Return (x, y) of the center of cell containing provided text 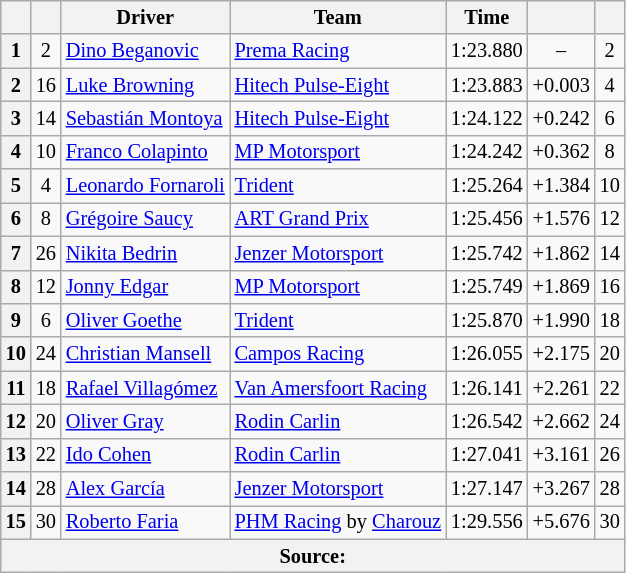
1:29.556 (487, 522)
Luke Browning (146, 85)
Leonardo Fornaroli (146, 186)
+2.662 (562, 421)
+1.384 (562, 186)
1:25.749 (487, 287)
1:25.456 (487, 219)
+3.267 (562, 489)
Rafael Villagómez (146, 388)
Oliver Goethe (146, 320)
Oliver Gray (146, 421)
Alex García (146, 489)
Team (338, 17)
11 (16, 388)
+5.676 (562, 522)
PHM Racing by Charouz (338, 522)
3 (16, 118)
1:24.242 (487, 152)
Source: (313, 556)
1:26.542 (487, 421)
Jonny Edgar (146, 287)
Prema Racing (338, 51)
Driver (146, 17)
+2.261 (562, 388)
ART Grand Prix (338, 219)
1:26.141 (487, 388)
Ido Cohen (146, 455)
+0.242 (562, 118)
1:26.055 (487, 354)
1:25.870 (487, 320)
5 (16, 186)
Nikita Bedrin (146, 253)
Van Amersfoort Racing (338, 388)
9 (16, 320)
1:27.041 (487, 455)
Campos Racing (338, 354)
1:23.880 (487, 51)
+1.869 (562, 287)
15 (16, 522)
+1.862 (562, 253)
Roberto Faria (146, 522)
Sebastián Montoya (146, 118)
1 (16, 51)
Grégoire Saucy (146, 219)
+0.362 (562, 152)
+2.175 (562, 354)
+3.161 (562, 455)
Time (487, 17)
+1.990 (562, 320)
7 (16, 253)
Dino Beganovic (146, 51)
1:24.122 (487, 118)
1:27.147 (487, 489)
+0.003 (562, 85)
Franco Colapinto (146, 152)
+1.576 (562, 219)
1:25.264 (487, 186)
13 (16, 455)
Christian Mansell (146, 354)
1:23.883 (487, 85)
– (562, 51)
1:25.742 (487, 253)
